Locate the cell with the specified text and output its (x, y) center coordinate. 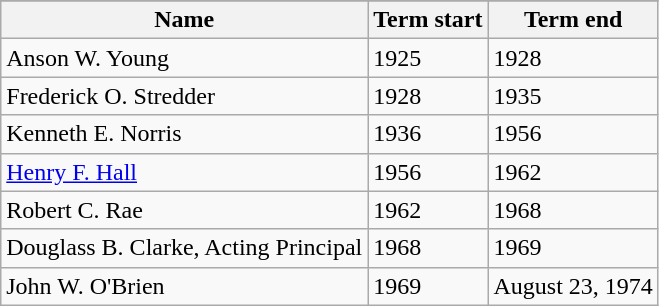
Douglass B. Clarke, Acting Principal (184, 248)
Anson W. Young (184, 58)
Frederick O. Stredder (184, 96)
1925 (428, 58)
Term start (428, 20)
Kenneth E. Norris (184, 134)
Henry F. Hall (184, 172)
August 23, 1974 (573, 286)
John W. O'Brien (184, 286)
Name (184, 20)
Robert C. Rae (184, 210)
Term end (573, 20)
1935 (573, 96)
1936 (428, 134)
